Search for the cell housing the specified text and yield its [x, y] center coordinate. 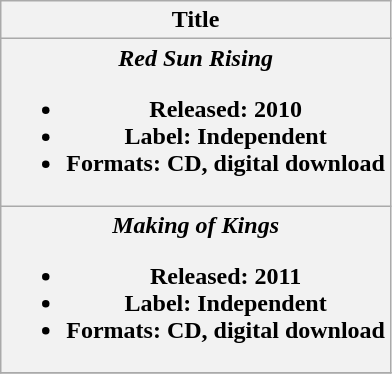
Red Sun RisingReleased: 2010Label: IndependentFormats: CD, digital download [196, 122]
Title [196, 20]
Making of KingsReleased: 2011Label: IndependentFormats: CD, digital download [196, 290]
